Search for the cell housing the specified text and yield its [X, Y] center coordinate. 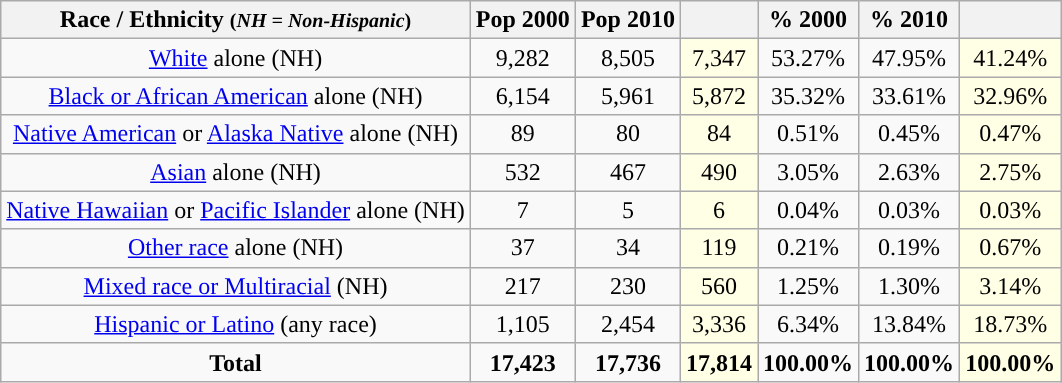
47.95% [910, 58]
0.67% [1010, 248]
3.14% [1010, 286]
119 [718, 248]
34 [628, 248]
89 [522, 134]
80 [628, 134]
0.19% [910, 248]
7 [522, 210]
5 [628, 210]
Total [236, 362]
Other race alone (NH) [236, 248]
17,814 [718, 362]
Native Hawaiian or Pacific Islander alone (NH) [236, 210]
Black or African American alone (NH) [236, 96]
5,872 [718, 96]
1.25% [808, 286]
37 [522, 248]
84 [718, 134]
18.73% [1010, 324]
230 [628, 286]
17,736 [628, 362]
7,347 [718, 58]
0.45% [910, 134]
0.21% [808, 248]
3,336 [718, 324]
32.96% [1010, 96]
0.51% [808, 134]
2.63% [910, 172]
Pop 2000 [522, 20]
White alone (NH) [236, 58]
1.30% [910, 286]
1,105 [522, 324]
Pop 2010 [628, 20]
% 2000 [808, 20]
6 [718, 210]
2,454 [628, 324]
Asian alone (NH) [236, 172]
35.32% [808, 96]
53.27% [808, 58]
5,961 [628, 96]
467 [628, 172]
560 [718, 286]
Native American or Alaska Native alone (NH) [236, 134]
0.04% [808, 210]
0.47% [1010, 134]
41.24% [1010, 58]
% 2010 [910, 20]
Hispanic or Latino (any race) [236, 324]
9,282 [522, 58]
8,505 [628, 58]
217 [522, 286]
17,423 [522, 362]
33.61% [910, 96]
13.84% [910, 324]
6,154 [522, 96]
2.75% [1010, 172]
Race / Ethnicity (NH = Non-Hispanic) [236, 20]
532 [522, 172]
Mixed race or Multiracial (NH) [236, 286]
3.05% [808, 172]
490 [718, 172]
6.34% [808, 324]
